Extract the (x, y) coordinate from the center of the cell holding the provided text.  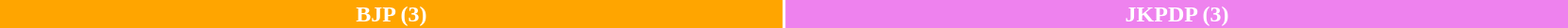
BJP (3) (392, 14)
